Return [X, Y] of the center of cell containing provided text 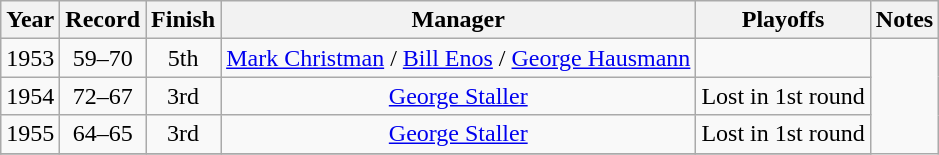
Playoffs [783, 20]
Record [103, 20]
64–65 [103, 134]
1954 [30, 96]
1953 [30, 58]
Finish [184, 20]
Notes [904, 20]
Year [30, 20]
59–70 [103, 58]
Manager [458, 20]
72–67 [103, 96]
Mark Christman / Bill Enos / George Hausmann [458, 58]
5th [184, 58]
1955 [30, 134]
